Find where the given text appears and provide that cell's center as (x, y) coordinate. 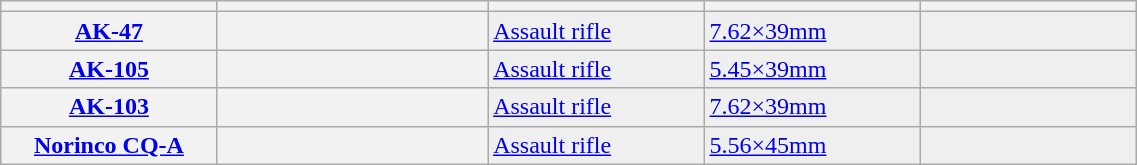
AK-47 (109, 31)
5.56×45mm (812, 145)
AK-105 (109, 69)
AK-103 (109, 107)
Norinco CQ-A (109, 145)
5.45×39mm (812, 69)
